Pinpoint the cell where the given text exists, returning its (x, y) midpoint coordinate. 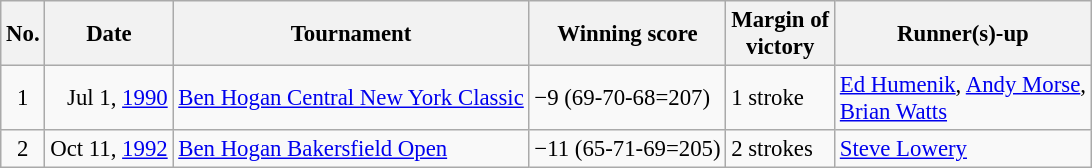
2 (23, 149)
Jul 1, 1990 (109, 98)
Winning score (628, 34)
Margin ofvictory (780, 34)
Tournament (351, 34)
1 stroke (780, 98)
Runner(s)-up (964, 34)
Steve Lowery (964, 149)
Ben Hogan Central New York Classic (351, 98)
Oct 11, 1992 (109, 149)
2 strokes (780, 149)
Ed Humenik, Andy Morse, Brian Watts (964, 98)
−9 (69-70-68=207) (628, 98)
No. (23, 34)
1 (23, 98)
−11 (65-71-69=205) (628, 149)
Date (109, 34)
Ben Hogan Bakersfield Open (351, 149)
